Capture the cell that displays the provided text and extract its [X, Y] central coordinate. 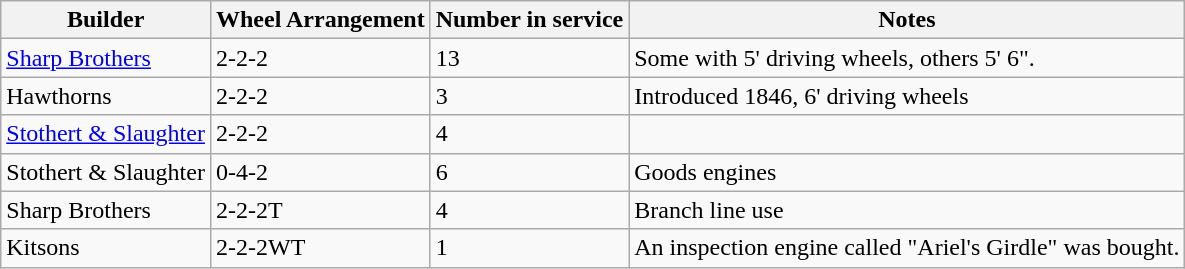
An inspection engine called "Ariel's Girdle" was bought. [907, 248]
Builder [106, 20]
Introduced 1846, 6' driving wheels [907, 96]
13 [530, 58]
Number in service [530, 20]
3 [530, 96]
1 [530, 248]
Goods engines [907, 172]
Wheel Arrangement [320, 20]
2-2-2WT [320, 248]
Hawthorns [106, 96]
Notes [907, 20]
Branch line use [907, 210]
Kitsons [106, 248]
6 [530, 172]
Some with 5' driving wheels, others 5' 6". [907, 58]
2-2-2T [320, 210]
0-4-2 [320, 172]
